Identify which cell holds the provided text, then report its (X, Y) central coordinate. 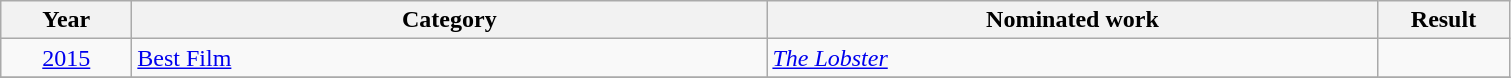
Category (450, 20)
2015 (66, 58)
Nominated work (1072, 20)
Best Film (450, 58)
Year (66, 20)
The Lobster (1072, 58)
Result (1444, 20)
